Pinpoint the cell where the given text exists, returning its [X, Y] midpoint coordinate. 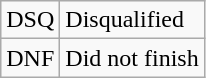
DSQ [30, 20]
Did not finish [132, 58]
Disqualified [132, 20]
DNF [30, 58]
